Extract the [X, Y] coordinate from the center of the cell holding the provided text.  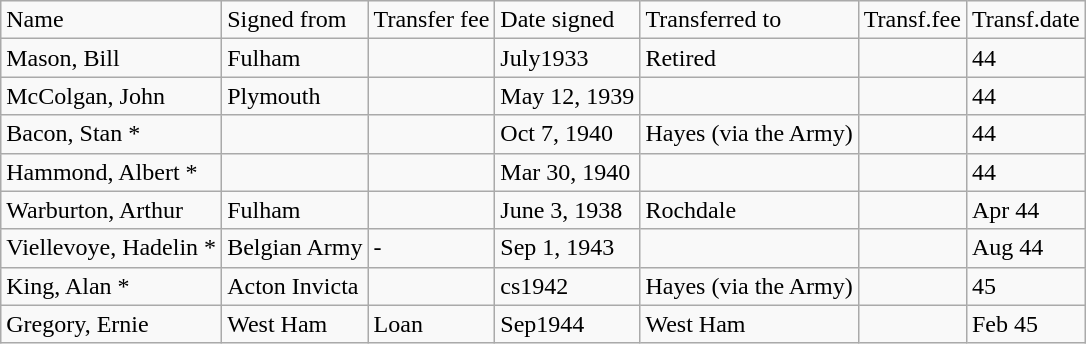
Mar 30, 1940 [568, 172]
May 12, 1939 [568, 96]
Warburton, Arthur [112, 210]
45 [1026, 286]
Signed from [295, 20]
Rochdale [749, 210]
July1933 [568, 58]
Hammond, Albert * [112, 172]
Oct 7, 1940 [568, 134]
Date signed [568, 20]
Plymouth [295, 96]
Belgian Army [295, 248]
Transferred to [749, 20]
Acton Invicta [295, 286]
Sep 1, 1943 [568, 248]
Loan [432, 324]
Transf.date [1026, 20]
Viellevoye, Hadelin * [112, 248]
Bacon, Stan * [112, 134]
Gregory, Ernie [112, 324]
Aug 44 [1026, 248]
Name [112, 20]
King, Alan * [112, 286]
Feb 45 [1026, 324]
Apr 44 [1026, 210]
Transfer fee [432, 20]
Mason, Bill [112, 58]
cs1942 [568, 286]
Sep1944 [568, 324]
Transf.fee [912, 20]
McColgan, John [112, 96]
Retired [749, 58]
June 3, 1938 [568, 210]
- [432, 248]
